For the text-containing cell, return its midpoint in (X, Y) coordinate format. 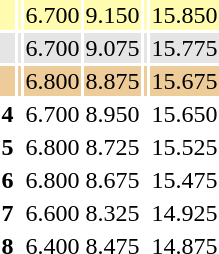
6 (8, 180)
15.650 (184, 114)
9.150 (112, 15)
8.325 (112, 213)
15.475 (184, 180)
4 (8, 114)
9.075 (112, 48)
8.675 (112, 180)
15.525 (184, 147)
15.775 (184, 48)
6.600 (52, 213)
15.675 (184, 81)
14.925 (184, 213)
7 (8, 213)
15.850 (184, 15)
8.875 (112, 81)
5 (8, 147)
8.725 (112, 147)
8.950 (112, 114)
